Scan for the cell matching the given text and deliver its [x, y] coordinate at center. 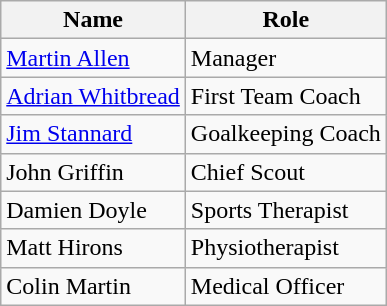
First Team Coach [286, 96]
Sports Therapist [286, 210]
Martin Allen [94, 58]
Colin Martin [94, 286]
Jim Stannard [94, 134]
Manager [286, 58]
Goalkeeping Coach [286, 134]
Matt Hirons [94, 248]
Adrian Whitbread [94, 96]
Medical Officer [286, 286]
Damien Doyle [94, 210]
Physiotherapist [286, 248]
Chief Scout [286, 172]
John Griffin [94, 172]
Name [94, 20]
Role [286, 20]
